Determine the [X, Y] coordinate at the center of the cell enclosing the given text.  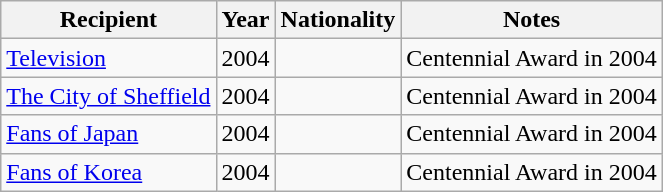
Television [108, 58]
Nationality [338, 20]
Recipient [108, 20]
The City of Sheffield [108, 96]
Notes [532, 20]
Fans of Korea [108, 172]
Fans of Japan [108, 134]
Year [246, 20]
